Find where the given text appears and provide that cell's center as (X, Y) coordinate. 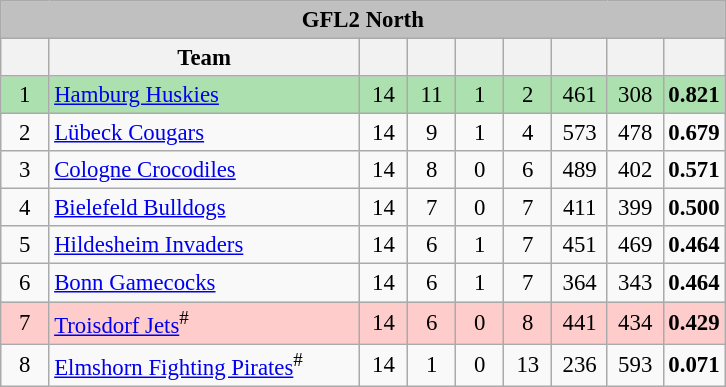
11 (432, 95)
Cologne Crocodiles (204, 170)
0.071 (694, 365)
343 (635, 283)
9 (432, 133)
411 (580, 208)
0.821 (694, 95)
Hamburg Huskies (204, 95)
434 (635, 323)
Elmshorn Fighting Pirates# (204, 365)
Troisdorf Jets# (204, 323)
573 (580, 133)
469 (635, 245)
5 (25, 245)
399 (635, 208)
Bielefeld Bulldogs (204, 208)
489 (580, 170)
Team (204, 58)
308 (635, 95)
0.500 (694, 208)
593 (635, 365)
3 (25, 170)
461 (580, 95)
0.679 (694, 133)
236 (580, 365)
478 (635, 133)
Lübeck Cougars (204, 133)
Hildesheim Invaders (204, 245)
GFL2 North (363, 20)
364 (580, 283)
Bonn Gamecocks (204, 283)
13 (528, 365)
0.571 (694, 170)
441 (580, 323)
402 (635, 170)
0.429 (694, 323)
451 (580, 245)
